Determine the [X, Y] coordinate at the center of the cell enclosing the given text.  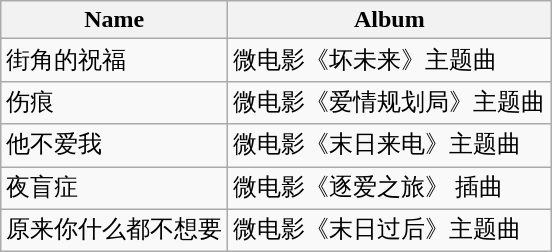
Album [390, 20]
原来你什么都不想要 [114, 230]
Name [114, 20]
他不爱我 [114, 146]
微电影《爱情规划局》主题曲 [390, 102]
伤痕 [114, 102]
微电影《末日过后》主题曲 [390, 230]
街角的祝福 [114, 60]
微电影《坏未来》主题曲 [390, 60]
夜盲症 [114, 188]
微电影《逐爱之旅》 插曲 [390, 188]
微电影《末日来电》主题曲 [390, 146]
